Detect which cell encompasses the target text, then output its [X, Y] center coordinate. 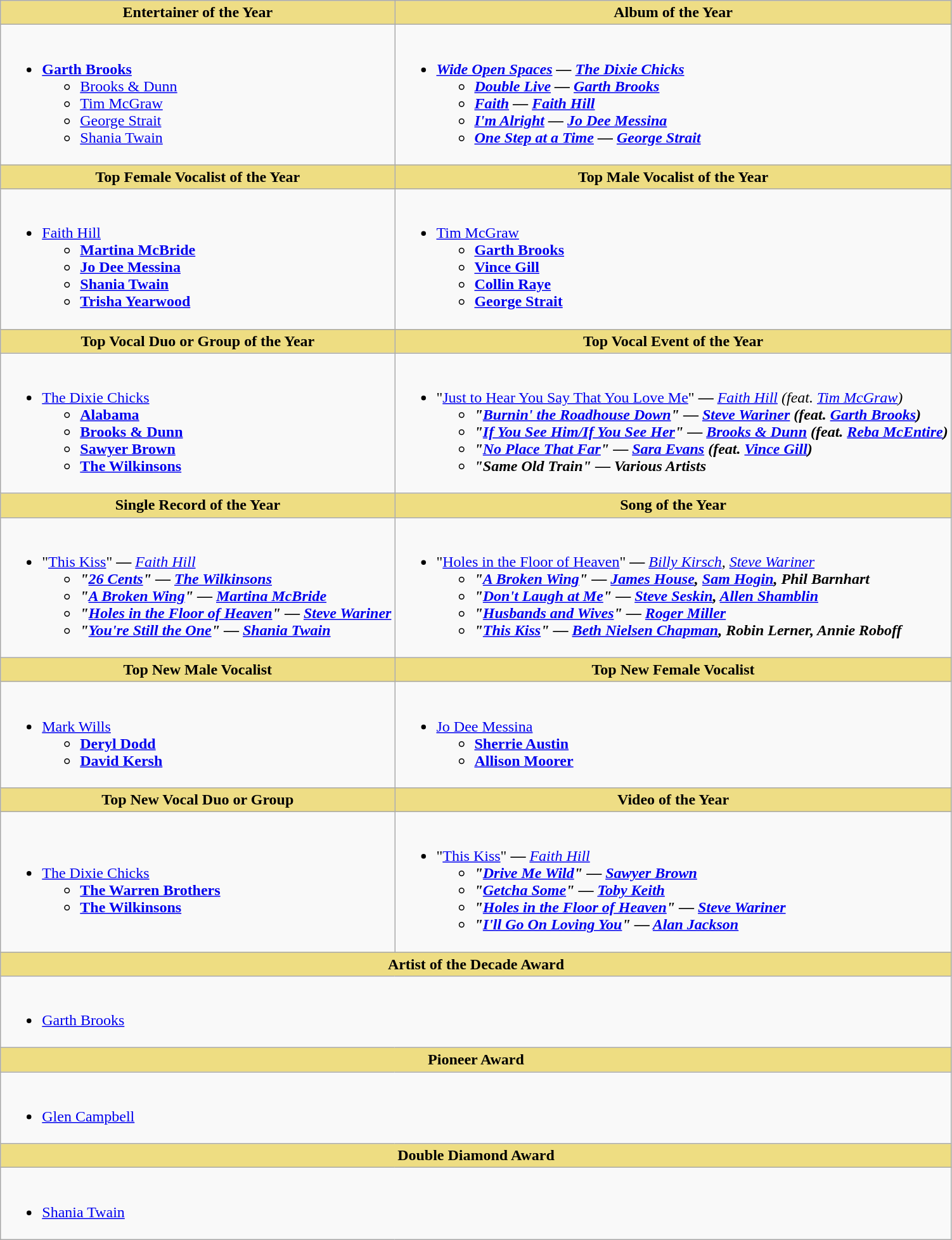
Mark WillsDeryl DoddDavid Kersh [198, 734]
The Dixie ChicksAlabamaBrooks & DunnSawyer BrownThe Wilkinsons [198, 423]
Pioneer Award [476, 1060]
Song of the Year [673, 505]
Top New Male Vocalist [198, 669]
Top Vocal Event of the Year [673, 341]
Jo Dee MessinaSherrie AustinAllison Moorer [673, 734]
Album of the Year [673, 13]
Faith HillMartina McBrideJo Dee MessinaShania TwainTrisha Yearwood [198, 259]
Tim McGrawGarth BrooksVince GillCollin RayeGeorge Strait [673, 259]
Top New Female Vocalist [673, 669]
Top Female Vocalist of the Year [198, 177]
Artist of the Decade Award [476, 964]
The Dixie ChicksThe Warren BrothersThe Wilkinsons [198, 881]
Garth BrooksBrooks & DunnTim McGrawGeorge StraitShania Twain [198, 95]
Top New Vocal Duo or Group [198, 799]
Video of the Year [673, 799]
Shania Twain [476, 1203]
Top Male Vocalist of the Year [673, 177]
Double Diamond Award [476, 1156]
Top Vocal Duo or Group of the Year [198, 341]
Wide Open Spaces — The Dixie ChicksDouble Live — Garth BrooksFaith — Faith HillI'm Alright — Jo Dee MessinaOne Step at a Time — George Strait [673, 95]
Glen Campbell [476, 1108]
Entertainer of the Year [198, 13]
Single Record of the Year [198, 505]
Garth Brooks [476, 1012]
